Extract the (X, Y) coordinate from the center of the cell holding the provided text.  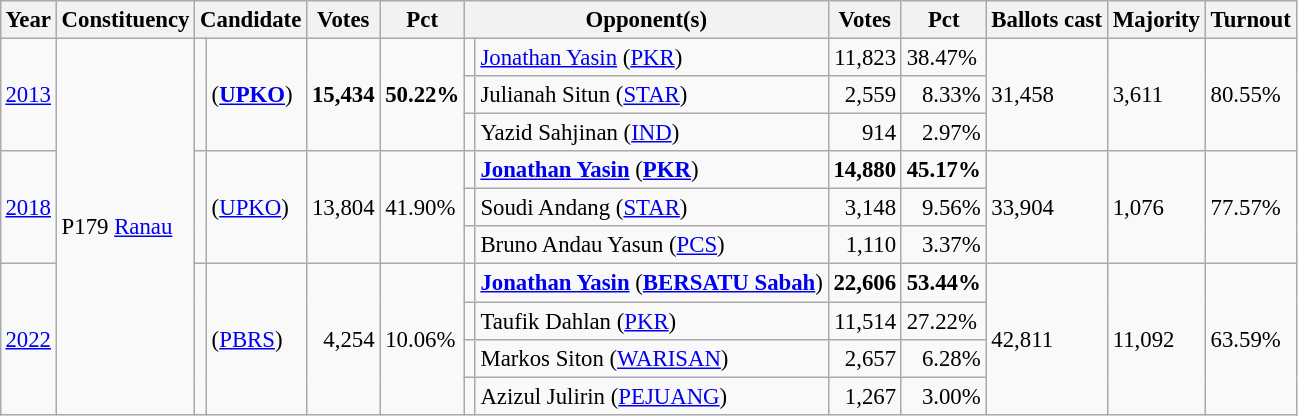
Majority (1156, 20)
Ballots cast (1046, 20)
P179 Ranau (125, 226)
3,148 (864, 208)
Soudi Andang (STAR) (652, 208)
41.90% (422, 208)
Year (28, 20)
42,811 (1046, 339)
2022 (28, 339)
80.55% (1250, 94)
Taufik Dahlan (PKR) (652, 321)
1,267 (864, 396)
11,092 (1156, 339)
1,110 (864, 245)
77.57% (1250, 208)
2,559 (864, 95)
Bruno Andau Yasun (PCS) (652, 245)
13,804 (344, 208)
63.59% (1250, 339)
14,880 (864, 170)
Yazid Sahjinan (IND) (652, 133)
(PBRS) (256, 339)
53.44% (944, 283)
4,254 (344, 339)
2,657 (864, 358)
10.06% (422, 339)
3,611 (1156, 94)
Constituency (125, 20)
Candidate (251, 20)
Markos Siton (WARISAN) (652, 358)
914 (864, 133)
11,823 (864, 57)
50.22% (422, 94)
27.22% (944, 321)
8.33% (944, 95)
Opponent(s) (646, 20)
9.56% (944, 208)
1,076 (1156, 208)
Azizul Julirin (PEJUANG) (652, 396)
33,904 (1046, 208)
22,606 (864, 283)
2.97% (944, 133)
6.28% (944, 358)
3.37% (944, 245)
Turnout (1250, 20)
38.47% (944, 57)
Julianah Situn (STAR) (652, 95)
45.17% (944, 170)
15,434 (344, 94)
Jonathan Yasin (BERSATU Sabah) (652, 283)
2018 (28, 208)
11,514 (864, 321)
2013 (28, 94)
31,458 (1046, 94)
3.00% (944, 396)
